Output the [X, Y] coordinate of the center of the cell containing the given text.  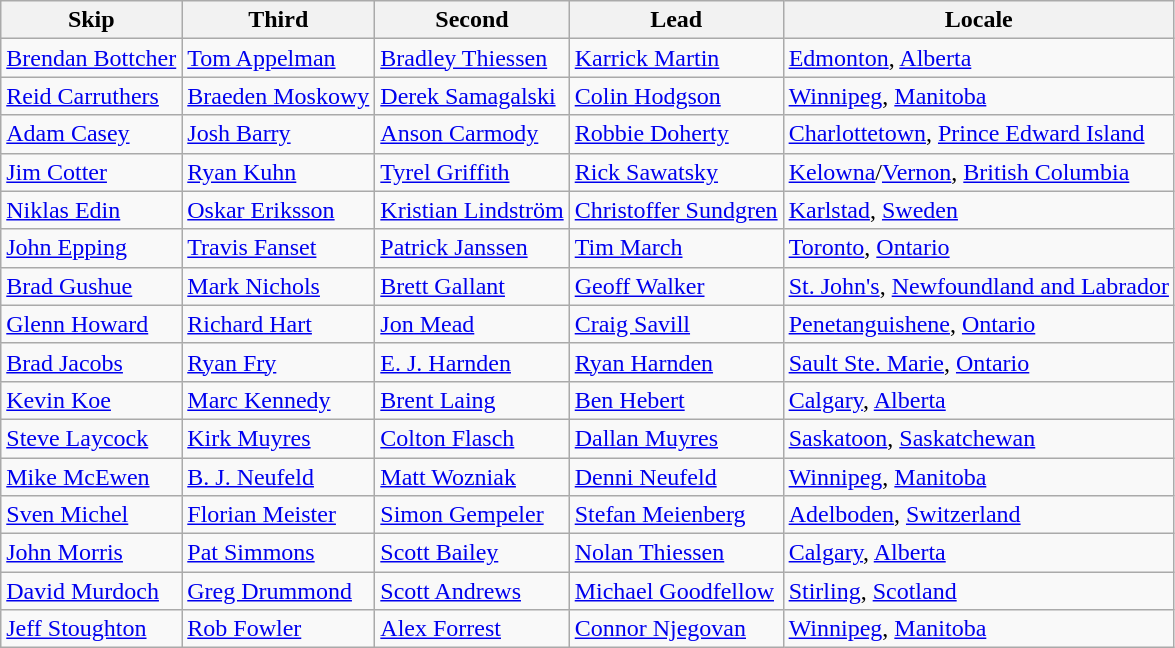
Tyrel Griffith [472, 172]
Mike McEwen [92, 477]
Denni Neufeld [676, 477]
Patrick Janssen [472, 248]
Anson Carmody [472, 134]
Craig Savill [676, 324]
Geoff Walker [676, 286]
Oskar Eriksson [278, 210]
Kirk Muyres [278, 438]
Connor Njegovan [676, 629]
Steve Laycock [92, 438]
Robbie Doherty [676, 134]
Derek Samagalski [472, 96]
Pat Simmons [278, 553]
Ryan Fry [278, 362]
B. J. Neufeld [278, 477]
Reid Carruthers [92, 96]
Second [472, 20]
Stefan Meienberg [676, 515]
John Epping [92, 248]
Jon Mead [472, 324]
Niklas Edin [92, 210]
Jeff Stoughton [92, 629]
E. J. Harnden [472, 362]
Michael Goodfellow [676, 591]
Skip [92, 20]
Richard Hart [278, 324]
Braeden Moskowy [278, 96]
Adam Casey [92, 134]
Simon Gempeler [472, 515]
Christoffer Sundgren [676, 210]
Penetanguishene, Ontario [978, 324]
Nolan Thiessen [676, 553]
Stirling, Scotland [978, 591]
Kevin Koe [92, 400]
Charlottetown, Prince Edward Island [978, 134]
Colin Hodgson [676, 96]
Dallan Muyres [676, 438]
Matt Wozniak [472, 477]
Kristian Lindström [472, 210]
Florian Meister [278, 515]
Edmonton, Alberta [978, 58]
Rick Sawatsky [676, 172]
John Morris [92, 553]
Colton Flasch [472, 438]
Scott Andrews [472, 591]
Josh Barry [278, 134]
Jim Cotter [92, 172]
Marc Kennedy [278, 400]
Kelowna/Vernon, British Columbia [978, 172]
Tim March [676, 248]
Sven Michel [92, 515]
Third [278, 20]
Toronto, Ontario [978, 248]
Tom Appelman [278, 58]
Ryan Kuhn [278, 172]
Saskatoon, Saskatchewan [978, 438]
Locale [978, 20]
Brett Gallant [472, 286]
Travis Fanset [278, 248]
Alex Forrest [472, 629]
St. John's, Newfoundland and Labrador [978, 286]
Brent Laing [472, 400]
Sault Ste. Marie, Ontario [978, 362]
Lead [676, 20]
Rob Fowler [278, 629]
Greg Drummond [278, 591]
Ryan Harnden [676, 362]
Karrick Martin [676, 58]
Adelboden, Switzerland [978, 515]
Glenn Howard [92, 324]
Brendan Bottcher [92, 58]
Ben Hebert [676, 400]
Scott Bailey [472, 553]
Brad Jacobs [92, 362]
Brad Gushue [92, 286]
Bradley Thiessen [472, 58]
David Murdoch [92, 591]
Mark Nichols [278, 286]
Karlstad, Sweden [978, 210]
